Return the [X, Y] coordinate for the center point of the cell that contains the specified text.  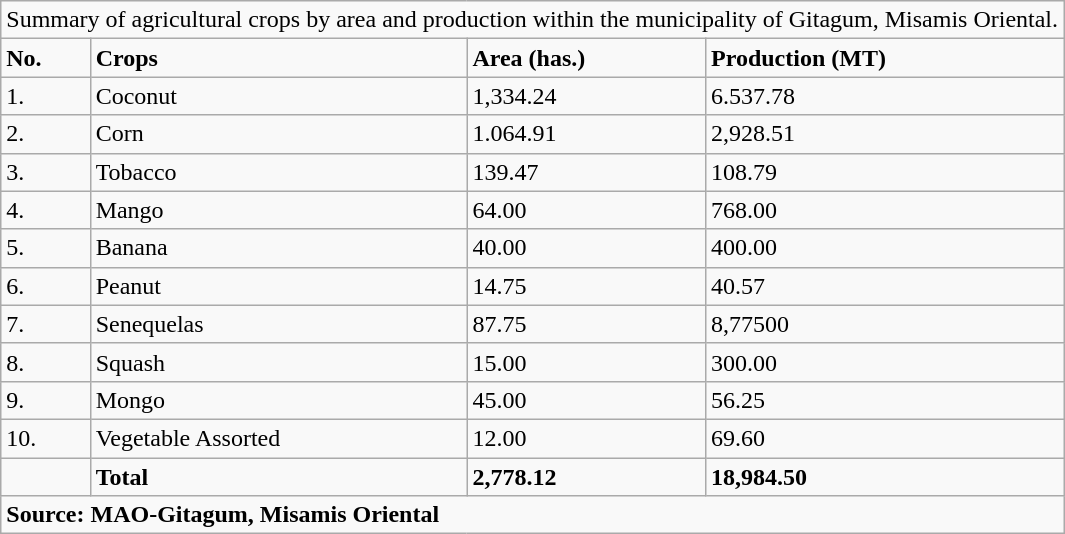
108.79 [884, 172]
3. [46, 172]
Banana [278, 248]
15.00 [586, 362]
5. [46, 248]
Summary of agricultural crops by area and production within the municipality of Gitagum, Misamis Oriental. [532, 20]
6. [46, 286]
Tobacco [278, 172]
300.00 [884, 362]
45.00 [586, 400]
No. [46, 58]
Area (has.) [586, 58]
8,77500 [884, 324]
Coconut [278, 96]
1,334.24 [586, 96]
87.75 [586, 324]
40.00 [586, 248]
10. [46, 438]
1.064.91 [586, 134]
Mango [278, 210]
56.25 [884, 400]
64.00 [586, 210]
Vegetable Assorted [278, 438]
Mongo [278, 400]
9. [46, 400]
4. [46, 210]
400.00 [884, 248]
Corn [278, 134]
Production (MT) [884, 58]
Crops [278, 58]
2,928.51 [884, 134]
69.60 [884, 438]
40.57 [884, 286]
2,778.12 [586, 477]
12.00 [586, 438]
8. [46, 362]
14.75 [586, 286]
6.537.78 [884, 96]
18,984.50 [884, 477]
Squash [278, 362]
139.47 [586, 172]
Source: MAO-Gitagum, Misamis Oriental [532, 515]
768.00 [884, 210]
1. [46, 96]
Total [278, 477]
7. [46, 324]
Peanut [278, 286]
2. [46, 134]
Senequelas [278, 324]
